Extract the [X, Y] coordinate from the center of the cell holding the provided text.  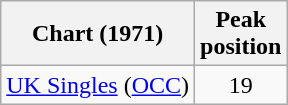
Peakposition [241, 34]
UK Singles (OCC) [98, 85]
19 [241, 85]
Chart (1971) [98, 34]
